Scan for the cell matching the given text and deliver its [X, Y] coordinate at center. 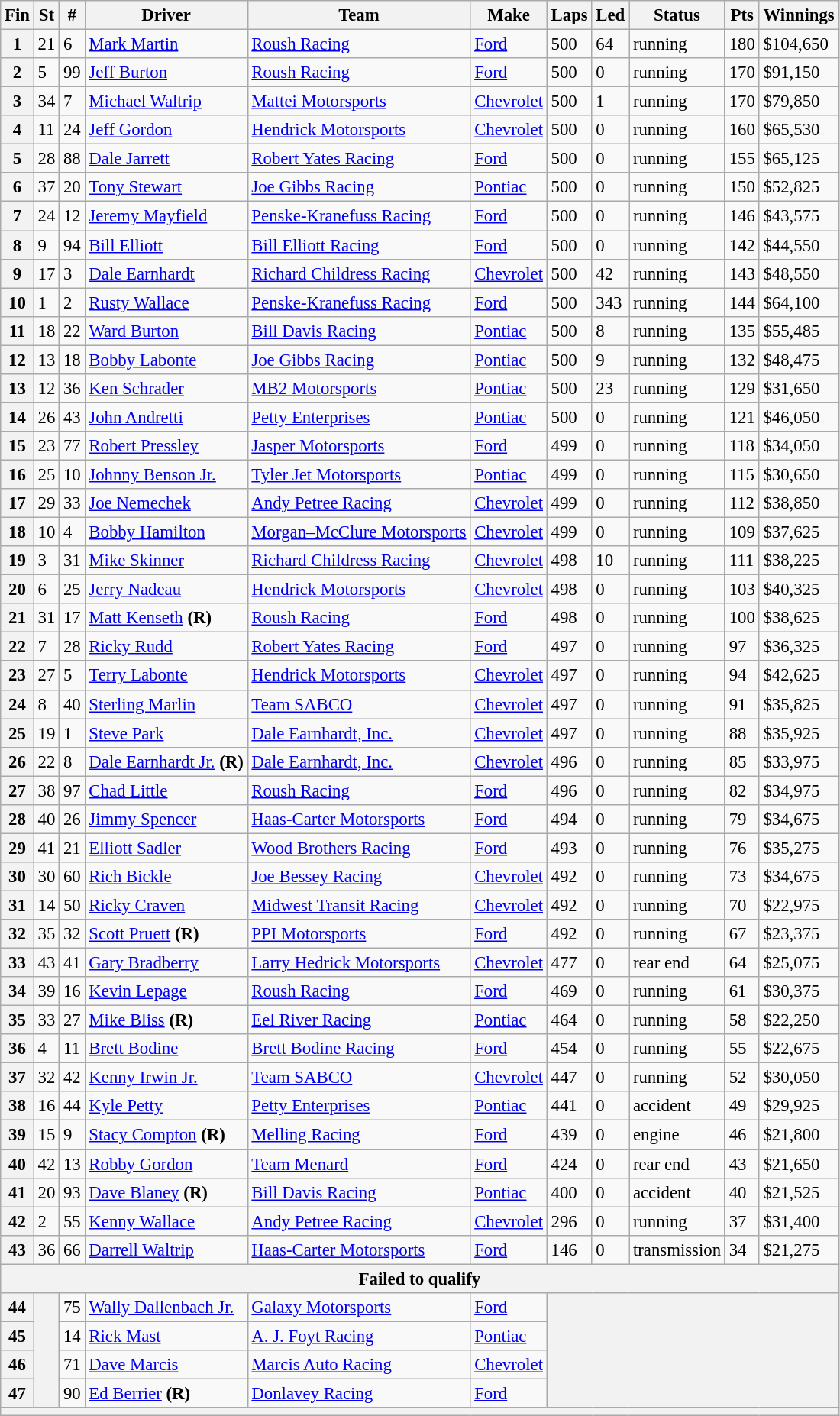
Dave Blaney (R) [166, 1192]
# [72, 15]
$34,975 [799, 790]
111 [742, 561]
52 [742, 1078]
Team Menard [359, 1164]
121 [742, 417]
$42,625 [799, 676]
49 [742, 1107]
132 [742, 360]
Melling Racing [359, 1135]
Team [359, 15]
Dave Marcis [166, 1365]
60 [72, 877]
Darrell Waltrip [166, 1250]
61 [742, 991]
Fin [18, 15]
Stacy Compton (R) [166, 1135]
$40,325 [799, 590]
441 [570, 1107]
135 [742, 331]
Bill Elliott [166, 245]
93 [72, 1192]
Johnny Benson Jr. [166, 474]
Jerry Nadeau [166, 590]
Ward Burton [166, 331]
142 [742, 245]
454 [570, 1049]
MB2 Motorsports [359, 389]
Bill Elliott Racing [359, 245]
47 [18, 1393]
Robby Gordon [166, 1164]
424 [570, 1164]
85 [742, 761]
$65,530 [799, 130]
76 [742, 848]
$48,475 [799, 360]
66 [72, 1250]
A. J. Foyt Racing [359, 1336]
$35,925 [799, 733]
Larry Hedrick Motorsports [359, 963]
PPI Motorsports [359, 934]
$38,225 [799, 561]
103 [742, 590]
$48,550 [799, 273]
155 [742, 159]
$55,485 [799, 331]
$21,800 [799, 1135]
Galaxy Motorsports [359, 1308]
143 [742, 273]
79 [742, 820]
45 [18, 1336]
$23,375 [799, 934]
$79,850 [799, 102]
transmission [677, 1250]
Michael Waltrip [166, 102]
$64,100 [799, 302]
343 [611, 302]
Joe Bessey Racing [359, 877]
67 [742, 934]
Scott Pruett (R) [166, 934]
90 [72, 1393]
82 [742, 790]
$38,850 [799, 503]
464 [570, 1020]
Mark Martin [166, 44]
$46,050 [799, 417]
$21,275 [799, 1250]
$25,075 [799, 963]
Bobby Labonte [166, 360]
Ricky Rudd [166, 647]
Dale Earnhardt Jr. (R) [166, 761]
494 [570, 820]
Driver [166, 15]
180 [742, 44]
Jeremy Mayfield [166, 216]
$35,275 [799, 848]
$22,250 [799, 1020]
$104,650 [799, 44]
Mike Bliss (R) [166, 1020]
Wally Dallenbach Jr. [166, 1308]
Failed to qualify [420, 1279]
477 [570, 963]
73 [742, 877]
Rusty Wallace [166, 302]
$35,825 [799, 704]
71 [72, 1365]
Ed Berrier (R) [166, 1393]
$34,050 [799, 446]
Dale Jarrett [166, 159]
Tony Stewart [166, 187]
Dale Earnhardt [166, 273]
Joe Nemechek [166, 503]
493 [570, 848]
$44,550 [799, 245]
Gary Bradberry [166, 963]
109 [742, 532]
Kyle Petty [166, 1107]
$38,625 [799, 618]
150 [742, 187]
$30,650 [799, 474]
Rich Bickle [166, 877]
Terry Labonte [166, 676]
Laps [570, 15]
Kevin Lepage [166, 991]
77 [72, 446]
$21,525 [799, 1192]
91 [742, 704]
$29,925 [799, 1107]
115 [742, 474]
75 [72, 1308]
144 [742, 302]
$21,650 [799, 1164]
Jimmy Spencer [166, 820]
Jeff Burton [166, 73]
$37,625 [799, 532]
$31,400 [799, 1221]
$33,975 [799, 761]
Tyler Jet Motorsports [359, 474]
engine [677, 1135]
296 [570, 1221]
$52,825 [799, 187]
112 [742, 503]
Mattei Motorsports [359, 102]
$30,375 [799, 991]
$30,050 [799, 1078]
160 [742, 130]
$36,325 [799, 647]
Rick Mast [166, 1336]
Brett Bodine Racing [359, 1049]
Led [611, 15]
129 [742, 389]
Marcis Auto Racing [359, 1365]
Sterling Marlin [166, 704]
Make [509, 15]
Pts [742, 15]
Ken Schrader [166, 389]
Midwest Transit Racing [359, 905]
$22,675 [799, 1049]
Ricky Craven [166, 905]
Robert Pressley [166, 446]
99 [72, 73]
Mike Skinner [166, 561]
$22,975 [799, 905]
447 [570, 1078]
58 [742, 1020]
50 [72, 905]
Eel River Racing [359, 1020]
Kenny Irwin Jr. [166, 1078]
439 [570, 1135]
469 [570, 991]
$91,150 [799, 73]
Donlavey Racing [359, 1393]
Winnings [799, 15]
Jeff Gordon [166, 130]
400 [570, 1192]
Wood Brothers Racing [359, 848]
Matt Kenseth (R) [166, 618]
Brett Bodine [166, 1049]
70 [742, 905]
118 [742, 446]
Status [677, 15]
$31,650 [799, 389]
Chad Little [166, 790]
Jasper Motorsports [359, 446]
Kenny Wallace [166, 1221]
$43,575 [799, 216]
Morgan–McClure Motorsports [359, 532]
Elliott Sadler [166, 848]
100 [742, 618]
$65,125 [799, 159]
John Andretti [166, 417]
Steve Park [166, 733]
Bobby Hamilton [166, 532]
St [46, 15]
